Find where the given text appears and provide that cell's center as (x, y) coordinate. 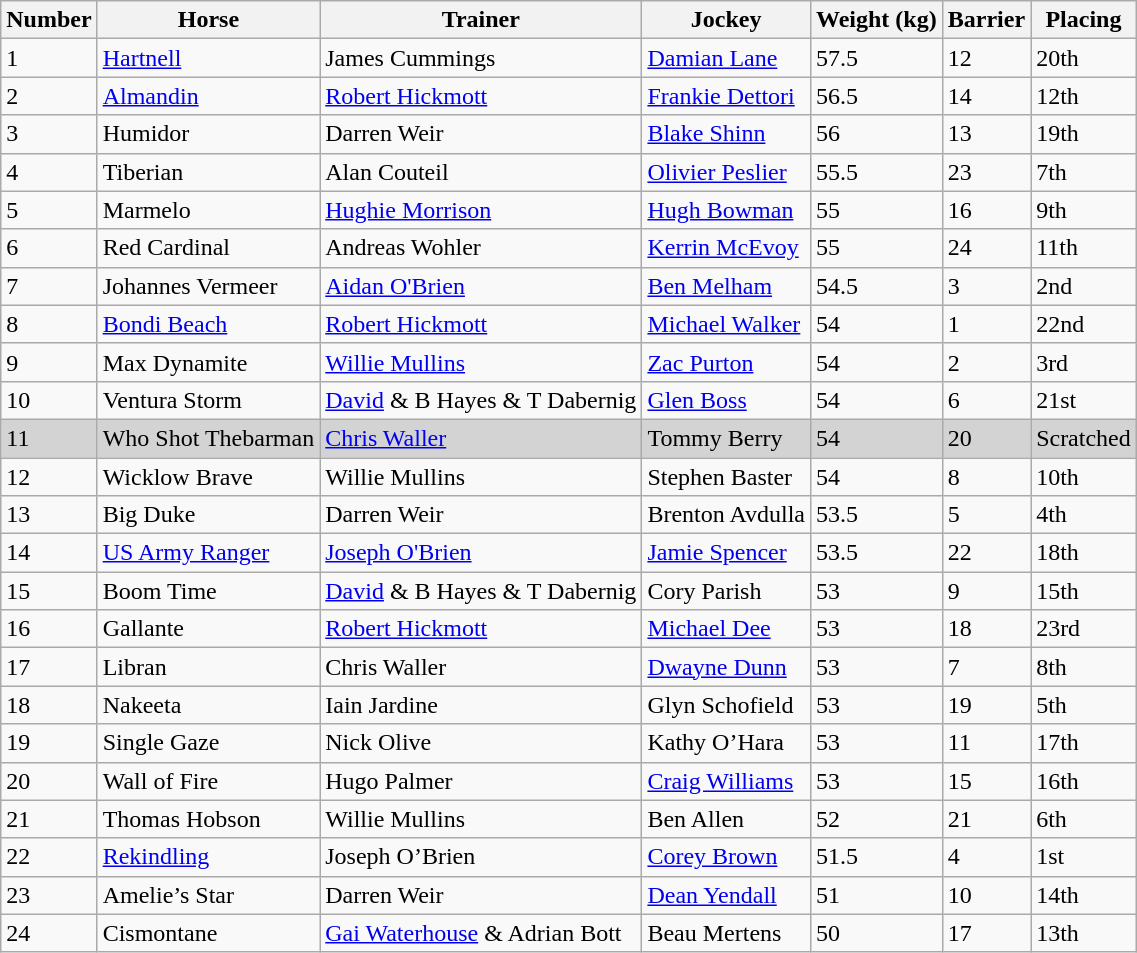
Aidan O'Brien (481, 286)
Stephen Baster (726, 477)
11th (1084, 248)
6th (1084, 819)
US Army Ranger (208, 553)
Ben Melham (726, 286)
Hughie Morrison (481, 210)
Hugo Palmer (481, 781)
Olivier Peslier (726, 172)
23rd (1084, 629)
51 (876, 895)
Gallante (208, 629)
Hartnell (208, 58)
Marmelo (208, 210)
Dwayne Dunn (726, 667)
Weight (kg) (876, 20)
Alan Couteil (481, 172)
Kathy O’Hara (726, 743)
Thomas Hobson (208, 819)
Single Gaze (208, 743)
4th (1084, 515)
Jamie Spencer (726, 553)
Andreas Wohler (481, 248)
Trainer (481, 20)
James Cummings (481, 58)
2nd (1084, 286)
Boom Time (208, 591)
Tommy Berry (726, 438)
Hugh Bowman (726, 210)
18th (1084, 553)
Humidor (208, 134)
Bondi Beach (208, 324)
52 (876, 819)
55.5 (876, 172)
Jockey (726, 20)
9th (1084, 210)
Joseph O’Brien (481, 857)
Blake Shinn (726, 134)
7th (1084, 172)
Horse (208, 20)
Number (49, 20)
3rd (1084, 362)
51.5 (876, 857)
22nd (1084, 324)
Cory Parish (726, 591)
12th (1084, 96)
56 (876, 134)
Barrier (986, 20)
Who Shot Thebarman (208, 438)
Placing (1084, 20)
Glen Boss (726, 400)
Tiberian (208, 172)
Red Cardinal (208, 248)
Libran (208, 667)
50 (876, 933)
Rekindling (208, 857)
Ben Allen (726, 819)
Frankie Dettori (726, 96)
Damian Lane (726, 58)
54.5 (876, 286)
57.5 (876, 58)
20th (1084, 58)
Zac Purton (726, 362)
10th (1084, 477)
17th (1084, 743)
Nakeeta (208, 705)
Amelie’s Star (208, 895)
15th (1084, 591)
Gai Waterhouse & Adrian Bott (481, 933)
1st (1084, 857)
Nick Olive (481, 743)
Cismontane (208, 933)
14th (1084, 895)
Beau Mertens (726, 933)
Dean Yendall (726, 895)
Almandin (208, 96)
Wicklow Brave (208, 477)
5th (1084, 705)
Kerrin McEvoy (726, 248)
56.5 (876, 96)
Ventura Storm (208, 400)
Johannes Vermeer (208, 286)
16th (1084, 781)
Michael Walker (726, 324)
Glyn Schofield (726, 705)
13th (1084, 933)
Craig Williams (726, 781)
Michael Dee (726, 629)
21st (1084, 400)
Big Duke (208, 515)
Scratched (1084, 438)
Brenton Avdulla (726, 515)
Iain Jardine (481, 705)
8th (1084, 667)
Wall of Fire (208, 781)
Max Dynamite (208, 362)
Joseph O'Brien (481, 553)
19th (1084, 134)
Corey Brown (726, 857)
